Return [x, y] of the center of cell containing provided text 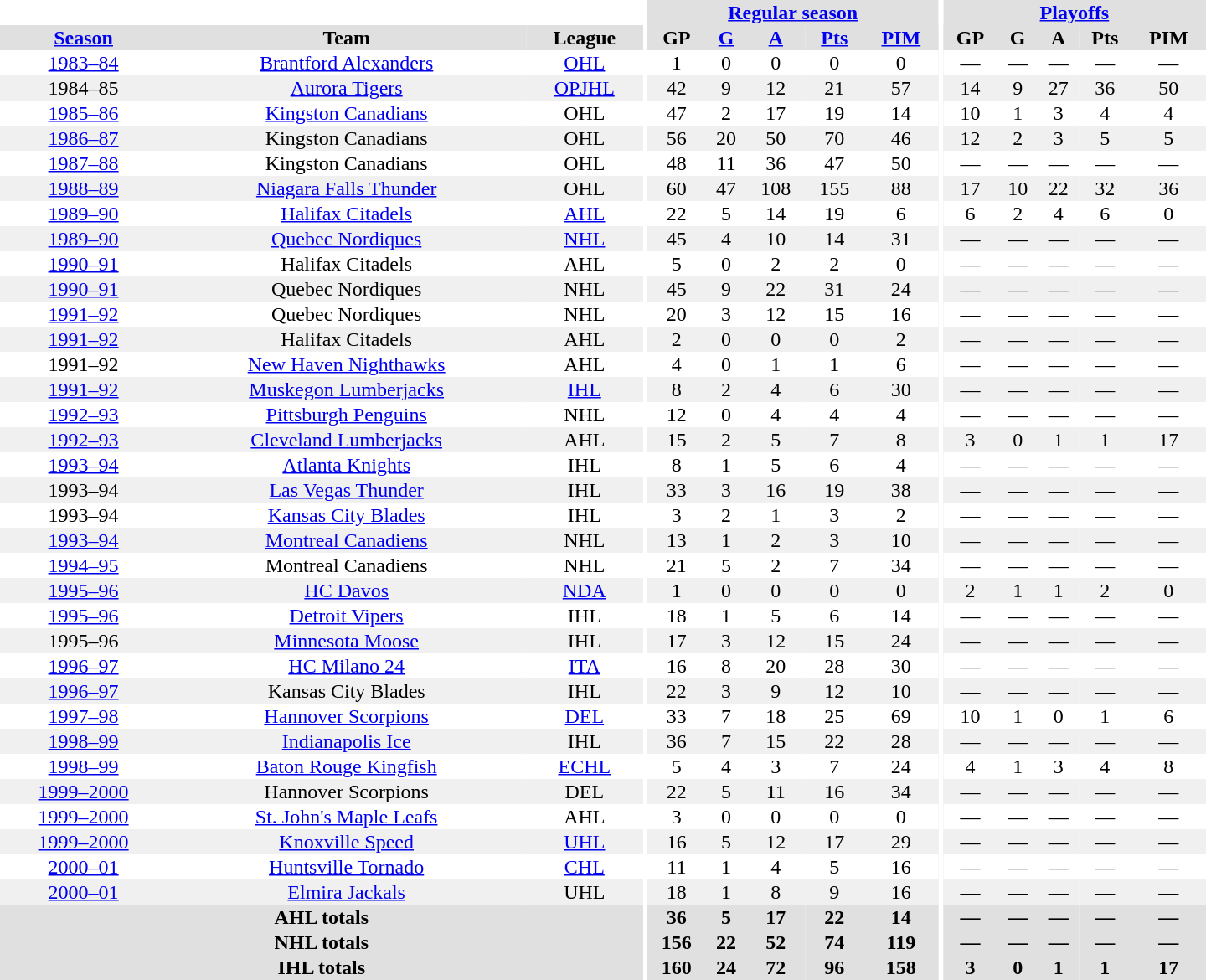
60 [677, 188]
69 [901, 716]
96 [834, 967]
HC Davos [347, 591]
St. John's Maple Leafs [347, 817]
Atlanta Knights [347, 465]
1984–85 [84, 88]
119 [901, 942]
Cleveland Lumberjacks [347, 440]
1985–86 [84, 113]
74 [834, 942]
1988–89 [84, 188]
Brantford Alexanders [347, 63]
NDA [585, 591]
13 [677, 540]
1997–98 [84, 716]
1987–88 [84, 163]
155 [834, 188]
48 [677, 163]
IHL totals [322, 967]
88 [901, 188]
NHL totals [322, 942]
Knoxville Speed [347, 842]
158 [901, 967]
Las Vegas Thunder [347, 490]
Team [347, 38]
Minnesota Moose [347, 641]
108 [776, 188]
1994–95 [84, 565]
Muskegon Lumberjacks [347, 389]
160 [677, 967]
29 [901, 842]
HC Milano 24 [347, 666]
156 [677, 942]
72 [776, 967]
56 [677, 138]
OPJHL [585, 88]
ECHL [585, 766]
Pittsburgh Penguins [347, 415]
42 [677, 88]
32 [1105, 188]
52 [776, 942]
Playoffs [1075, 13]
AHL totals [322, 917]
Season [84, 38]
Niagara Falls Thunder [347, 188]
Aurora Tigers [347, 88]
Regular season [793, 13]
46 [901, 138]
1983–84 [84, 63]
Elmira Jackals [347, 892]
Indianapolis Ice [347, 741]
70 [834, 138]
ITA [585, 666]
Detroit Vipers [347, 616]
27 [1058, 88]
25 [834, 716]
League [585, 38]
38 [901, 490]
1986–87 [84, 138]
57 [901, 88]
CHL [585, 867]
New Haven Nighthawks [347, 364]
Huntsville Tornado [347, 867]
Baton Rouge Kingfish [347, 766]
